Return (x, y) of the center of cell containing provided text 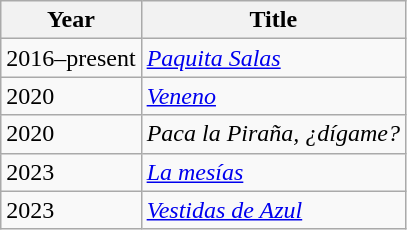
Title (273, 20)
Veneno (273, 96)
Year (71, 20)
Paquita Salas (273, 58)
Vestidas de Azul (273, 210)
Paca la Piraña, ¿dígame? (273, 134)
La mesías (273, 172)
2016–present (71, 58)
